Detect which cell encompasses the target text, then output its [X, Y] center coordinate. 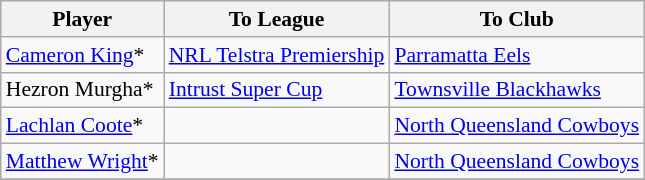
Cameron King* [82, 55]
Hezron Murgha* [82, 90]
Parramatta Eels [516, 55]
Player [82, 19]
Lachlan Coote* [82, 126]
Intrust Super Cup [277, 90]
Matthew Wright* [82, 162]
To Club [516, 19]
To League [277, 19]
Townsville Blackhawks [516, 90]
NRL Telstra Premiership [277, 55]
